From the cell containing the given text, extract its center point as (x, y) coordinate. 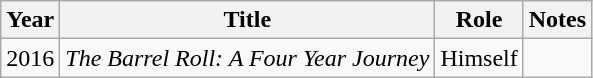
2016 (30, 58)
Year (30, 20)
Himself (479, 58)
Notes (557, 20)
The Barrel Roll: A Four Year Journey (248, 58)
Role (479, 20)
Title (248, 20)
